Search for the cell housing the specified text and yield its [x, y] center coordinate. 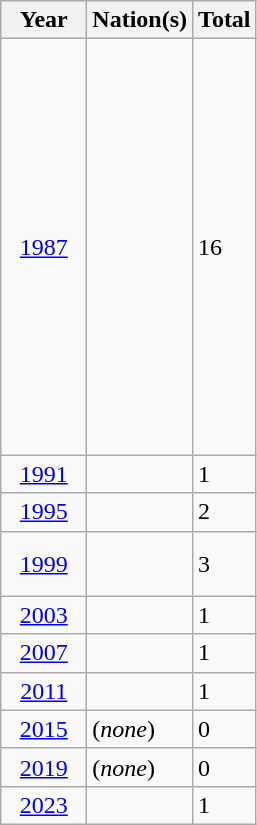
1991 [44, 474]
2003 [44, 615]
Total [225, 20]
16 [225, 247]
1999 [44, 564]
3 [225, 564]
2023 [44, 805]
2011 [44, 691]
1995 [44, 512]
2015 [44, 729]
Nation(s) [140, 20]
2019 [44, 767]
2007 [44, 653]
2 [225, 512]
Year [44, 20]
1987 [44, 247]
